For the text-containing cell, return its midpoint in (x, y) coordinate format. 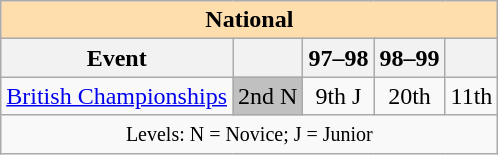
11th (472, 96)
British Championships (117, 96)
2nd N (267, 96)
9th J (338, 96)
Levels: N = Novice; J = Junior (250, 134)
20th (410, 96)
National (250, 20)
Event (117, 58)
98–99 (410, 58)
97–98 (338, 58)
